Pinpoint the cell where the given text exists, returning its (X, Y) midpoint coordinate. 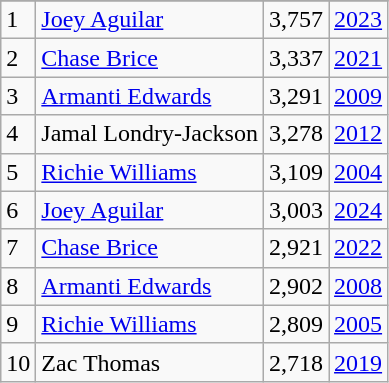
2005 (358, 324)
3,003 (296, 210)
2023 (358, 20)
2024 (358, 210)
2022 (358, 248)
4 (18, 134)
8 (18, 286)
3 (18, 96)
Zac Thomas (150, 362)
6 (18, 210)
2,809 (296, 324)
9 (18, 324)
2,718 (296, 362)
3,109 (296, 172)
Jamal Londry-Jackson (150, 134)
2012 (358, 134)
3,291 (296, 96)
2,902 (296, 286)
2 (18, 58)
2019 (358, 362)
3,278 (296, 134)
2021 (358, 58)
2008 (358, 286)
5 (18, 172)
2009 (358, 96)
1 (18, 20)
2,921 (296, 248)
2004 (358, 172)
7 (18, 248)
3,337 (296, 58)
10 (18, 362)
3,757 (296, 20)
